Return the (x, y) coordinate for the center point of the cell that contains the specified text.  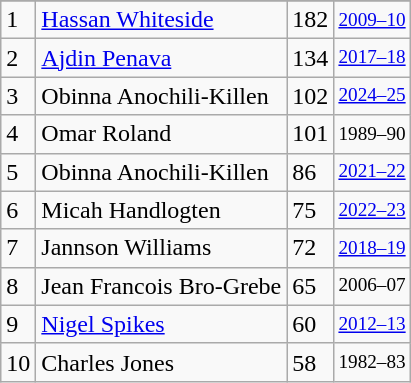
1982–83 (372, 362)
101 (310, 134)
2017–18 (372, 58)
4 (18, 134)
60 (310, 324)
5 (18, 172)
Nigel Spikes (162, 324)
10 (18, 362)
86 (310, 172)
1 (18, 20)
7 (18, 248)
102 (310, 96)
Hassan Whiteside (162, 20)
2 (18, 58)
Charles Jones (162, 362)
2006–07 (372, 286)
3 (18, 96)
2009–10 (372, 20)
1989–90 (372, 134)
72 (310, 248)
2024–25 (372, 96)
Jean Francois Bro-Grebe (162, 286)
2012–13 (372, 324)
2022–23 (372, 210)
8 (18, 286)
182 (310, 20)
134 (310, 58)
Omar Roland (162, 134)
Ajdin Penava (162, 58)
9 (18, 324)
58 (310, 362)
2018–19 (372, 248)
2021–22 (372, 172)
Jannson Williams (162, 248)
Micah Handlogten (162, 210)
65 (310, 286)
75 (310, 210)
6 (18, 210)
